Find where the given text appears and provide that cell's center as [X, Y] coordinate. 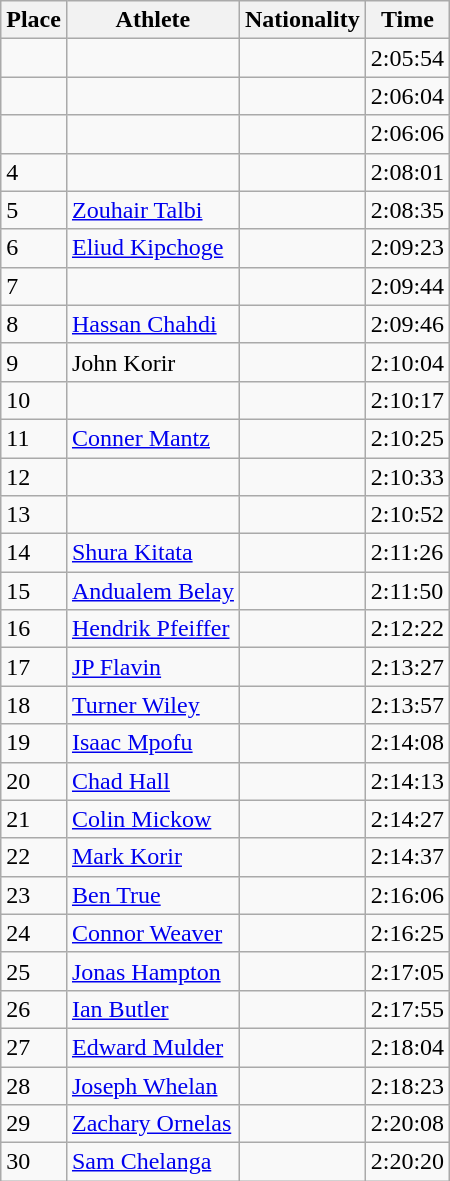
Ben True [152, 895]
8 [34, 324]
4 [34, 172]
27 [34, 1047]
Hendrik Pfeiffer [152, 629]
Eliud Kipchoge [152, 248]
2:17:55 [407, 1009]
Hassan Chahdi [152, 324]
2:14:37 [407, 857]
20 [34, 781]
12 [34, 477]
Andualem Belay [152, 591]
14 [34, 553]
2:14:27 [407, 819]
24 [34, 933]
Turner Wiley [152, 705]
2:13:57 [407, 705]
15 [34, 591]
10 [34, 400]
19 [34, 743]
2:11:26 [407, 553]
2:08:35 [407, 210]
2:20:08 [407, 1124]
Place [34, 20]
9 [34, 362]
23 [34, 895]
Chad Hall [152, 781]
2:09:44 [407, 286]
21 [34, 819]
2:10:17 [407, 400]
26 [34, 1009]
16 [34, 629]
Joseph Whelan [152, 1085]
2:05:54 [407, 58]
2:16:06 [407, 895]
Zachary Ornelas [152, 1124]
2:17:05 [407, 971]
2:10:52 [407, 515]
Colin Mickow [152, 819]
2:08:01 [407, 172]
5 [34, 210]
2:12:22 [407, 629]
Nationality [302, 20]
17 [34, 667]
Mark Korir [152, 857]
2:06:06 [407, 134]
2:06:04 [407, 96]
7 [34, 286]
2:18:04 [407, 1047]
Connor Weaver [152, 933]
28 [34, 1085]
2:20:20 [407, 1162]
2:14:08 [407, 743]
Ian Butler [152, 1009]
2:16:25 [407, 933]
John Korir [152, 362]
Isaac Mpofu [152, 743]
Athlete [152, 20]
2:13:27 [407, 667]
2:10:04 [407, 362]
2:18:23 [407, 1085]
2:09:46 [407, 324]
Sam Chelanga [152, 1162]
29 [34, 1124]
JP Flavin [152, 667]
Time [407, 20]
2:10:33 [407, 477]
2:10:25 [407, 438]
13 [34, 515]
30 [34, 1162]
Conner Mantz [152, 438]
18 [34, 705]
2:11:50 [407, 591]
11 [34, 438]
2:14:13 [407, 781]
25 [34, 971]
Edward Mulder [152, 1047]
2:09:23 [407, 248]
22 [34, 857]
6 [34, 248]
Zouhair Talbi [152, 210]
Jonas Hampton [152, 971]
Shura Kitata [152, 553]
